Detect which cell encompasses the target text, then output its (x, y) center coordinate. 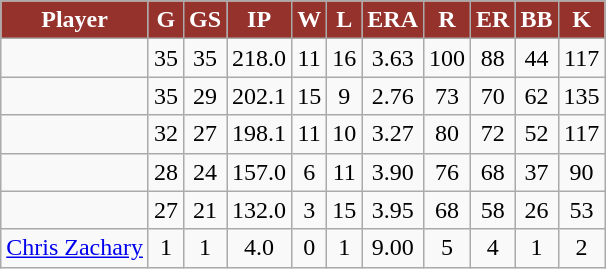
132.0 (260, 210)
202.1 (260, 96)
100 (446, 58)
16 (344, 58)
26 (536, 210)
80 (446, 134)
L (344, 20)
44 (536, 58)
90 (582, 172)
GS (204, 20)
76 (446, 172)
3.63 (393, 58)
21 (204, 210)
29 (204, 96)
37 (536, 172)
Player (75, 20)
W (310, 20)
62 (536, 96)
6 (310, 172)
32 (166, 134)
ERA (393, 20)
70 (493, 96)
0 (310, 248)
3.27 (393, 134)
73 (446, 96)
218.0 (260, 58)
4 (493, 248)
10 (344, 134)
G (166, 20)
K (582, 20)
2 (582, 248)
53 (582, 210)
BB (536, 20)
198.1 (260, 134)
3.90 (393, 172)
28 (166, 172)
9 (344, 96)
58 (493, 210)
4.0 (260, 248)
3.95 (393, 210)
R (446, 20)
2.76 (393, 96)
Chris Zachary (75, 248)
IP (260, 20)
24 (204, 172)
3 (310, 210)
88 (493, 58)
135 (582, 96)
52 (536, 134)
ER (493, 20)
72 (493, 134)
9.00 (393, 248)
5 (446, 248)
157.0 (260, 172)
